Return the [x, y] coordinate for the center point of the cell that contains the specified text.  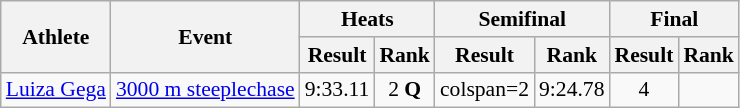
9:33.11 [338, 90]
Final [674, 19]
colspan=2 [484, 90]
Semifinal [522, 19]
Athlete [56, 36]
Event [206, 36]
Luiza Gega [56, 90]
2 Q [404, 90]
Heats [368, 19]
9:24.78 [572, 90]
3000 m steeplechase [206, 90]
4 [644, 90]
